Find where the given text appears and provide that cell's center as [X, Y] coordinate. 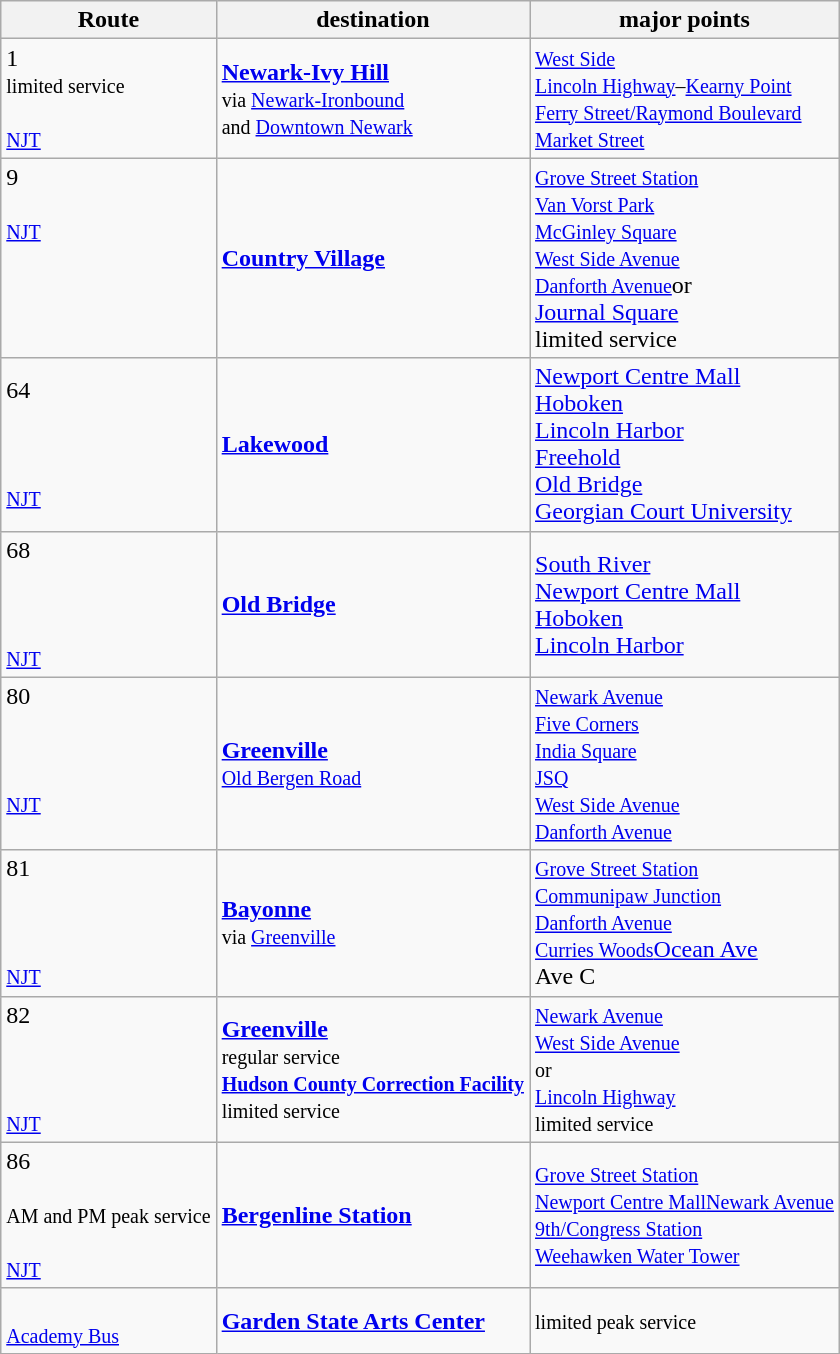
Newark AvenueWest Side AvenueorLincoln Highwaylimited service [685, 1069]
destination [372, 20]
68NJT [108, 604]
64NJT [108, 444]
Old Bridge [372, 604]
Country Village [372, 258]
major points [685, 20]
Grove Street StationNewport Centre MallNewark Avenue9th/Congress StationWeehawken Water Tower [685, 1215]
Grove Street StationCommunipaw JunctionDanforth AvenueCurries WoodsOcean AveAve C [685, 923]
Newark-Ivy Hillvia Newark-Ironbound and Downtown Newark [372, 98]
Newport Centre MallHobokenLincoln HarborFreeholdOld BridgeGeorgian Court University [685, 444]
9 NJT [108, 258]
Grove Street StationVan Vorst ParkMcGinley SquareWest Side AvenueDanforth AvenueorJournal Squarelimited service [685, 258]
80NJT [108, 764]
South RiverNewport Centre MallHobokenLincoln Harbor [685, 604]
81NJT [108, 923]
West SideLincoln Highway–Kearny PointFerry Street/Raymond BoulevardMarket Street [685, 98]
86AM and PM peak serviceNJT [108, 1215]
1limited serviceNJT [108, 98]
Greenvilleregular serviceHudson County Correction Facilitylimited service [372, 1069]
82NJT [108, 1069]
Academy Bus [108, 1320]
Bayonnevia Greenville [372, 923]
Newark AvenueFive CornersIndia SquareJSQWest Side AvenueDanforth Avenue [685, 764]
Lakewood [372, 444]
Bergenline Station [372, 1215]
limited peak service [685, 1320]
Route [108, 20]
Garden State Arts Center [372, 1320]
GreenvilleOld Bergen Road [372, 764]
